Return [x, y] of the center of cell containing provided text 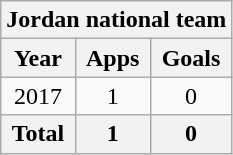
2017 [38, 96]
Jordan national team [116, 20]
Total [38, 134]
Apps [112, 58]
Goals [191, 58]
Year [38, 58]
